Detect which cell encompasses the target text, then output its (x, y) center coordinate. 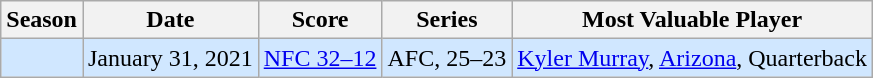
NFC 32–12 (320, 58)
Series (447, 20)
January 31, 2021 (170, 58)
Date (170, 20)
Kyler Murray, Arizona, Quarterback (692, 58)
Most Valuable Player (692, 20)
Score (320, 20)
Season (42, 20)
AFC, 25–23 (447, 58)
